For the text-containing cell, return its midpoint in [x, y] coordinate format. 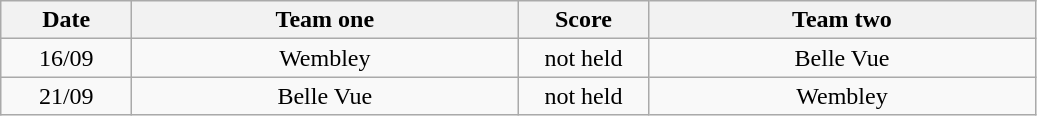
16/09 [66, 58]
Team one [325, 20]
Date [66, 20]
Score [584, 20]
21/09 [66, 96]
Team two [842, 20]
